Determine the (X, Y) coordinate at the center of the cell enclosing the given text.  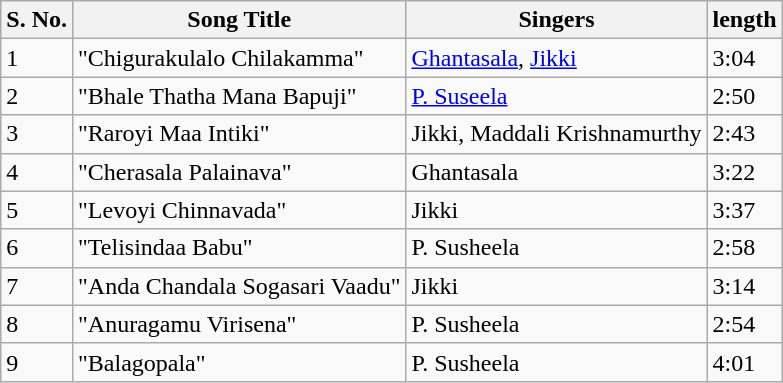
3:22 (744, 172)
4:01 (744, 362)
7 (37, 286)
length (744, 20)
2:50 (744, 96)
2 (37, 96)
Jikki, Maddali Krishnamurthy (556, 134)
"Levoyi Chinnavada" (238, 210)
"Balagopala" (238, 362)
"Bhale Thatha Mana Bapuji" (238, 96)
"Anda Chandala Sogasari Vaadu" (238, 286)
2:43 (744, 134)
P. Suseela (556, 96)
4 (37, 172)
8 (37, 324)
1 (37, 58)
S. No. (37, 20)
6 (37, 248)
3:14 (744, 286)
Singers (556, 20)
3 (37, 134)
Song Title (238, 20)
"Chigurakulalo Chilakamma" (238, 58)
"Cherasala Palainava" (238, 172)
Ghantasala, Jikki (556, 58)
3:04 (744, 58)
3:37 (744, 210)
9 (37, 362)
2:54 (744, 324)
5 (37, 210)
Ghantasala (556, 172)
"Raroyi Maa Intiki" (238, 134)
"Anuragamu Virisena" (238, 324)
2:58 (744, 248)
"Telisindaa Babu" (238, 248)
